Return the (x, y) coordinate for the center point of the cell that contains the specified text.  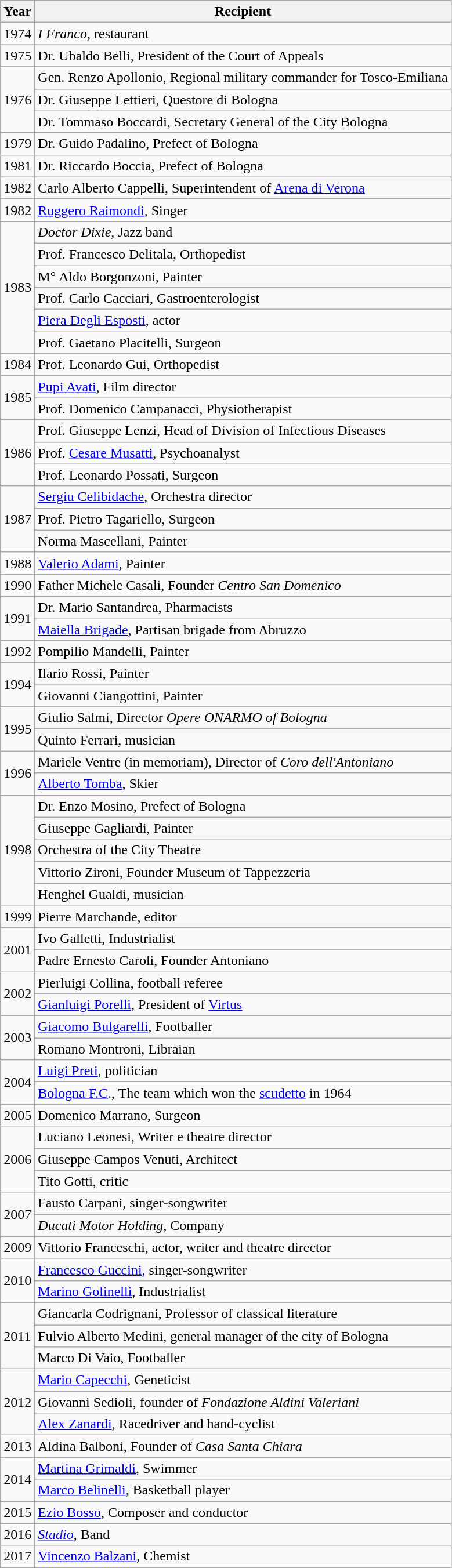
Pupi Avati, Film director (243, 387)
Prof. Francesco Delitala, Orthopedist (243, 254)
Prof. Cesare Musatti, Psychoanalyst (243, 453)
Norma Mascellani, Painter (243, 541)
Father Michele Casali, Founder Centro San Domenico (243, 585)
Marino Golinelli, Industrialist (243, 1291)
2013 (17, 1446)
Sergiu Celibidache, Orchestra director (243, 497)
Dr. Tommaso Boccardi, Secretary General of the City Bologna (243, 122)
Ruggero Raimondi, Singer (243, 210)
Prof. Giuseppe Lenzi, Head of Division of Infectious Diseases (243, 431)
Giuseppe Gagliardi, Painter (243, 828)
Giovanni Ciangottini, Painter (243, 696)
1988 (17, 563)
Martina Grimaldi, Swimmer (243, 1468)
Orchestra of the City Theatre (243, 850)
Romano Montroni, Libraian (243, 1049)
Gen. Renzo Apollonio, Regional military commander for Tosco-Emiliana (243, 78)
Giovanni Sedioli, founder of Fondazione Aldini Valeriani (243, 1402)
Vincenzo Balzani, Chemist (243, 1556)
Tito Gotti, critic (243, 1181)
Prof. Leonardo Possati, Surgeon (243, 475)
1991 (17, 618)
Recipient (243, 12)
2014 (17, 1479)
Giancarla Codrignani, Professor of classical literature (243, 1313)
1994 (17, 685)
Dr. Guido Padalino, Prefect of Bologna (243, 144)
Marco Belinelli, Basketball player (243, 1490)
M° Aldo Borgonzoni, Painter (243, 277)
2015 (17, 1512)
Pierluigi Collina, football referee (243, 983)
Dr. Mario Santandrea, Pharmacists (243, 607)
1996 (17, 773)
Luigi Preti, politician (243, 1071)
Ezio Bosso, Composer and conductor (243, 1512)
Vittorio Zironi, Founder Museum of Tappezzeria (243, 872)
2005 (17, 1115)
1986 (17, 453)
1995 (17, 729)
Carlo Alberto Cappelli, Superintendent of Arena di Verona (243, 188)
Prof. Domenico Campanacci, Physiotherapist (243, 409)
Bologna F.C., The team which won the scudetto in 1964 (243, 1093)
Pierre Marchande, editor (243, 916)
1983 (17, 287)
Prof. Carlo Cacciari, Gastroenterologist (243, 299)
2001 (17, 949)
Prof. Leonardo Gui, Orthopedist (243, 365)
Doctor Dixie, Jazz band (243, 232)
Dr. Riccardo Boccia, Prefect of Bologna (243, 166)
Domenico Marrano, Surgeon (243, 1115)
Marco Di Vaio, Footballer (243, 1358)
Prof. Pietro Tagariello, Surgeon (243, 519)
I Franco, restaurant (243, 34)
Aldina Balboni, Founder of Casa Santa Chiara (243, 1446)
Luciano Leonesi, Writer e theatre director (243, 1137)
Gianluigi Porelli, President of Virtus (243, 1005)
Stadio, Band (243, 1534)
2016 (17, 1534)
Fulvio Alberto Medini, general manager of the city of Bologna (243, 1335)
Prof. Gaetano Placitelli, Surgeon (243, 343)
Dr. Giuseppe Lettieri, Questore di Bologna (243, 100)
Pompilio Mandelli, Painter (243, 652)
Mario Capecchi, Geneticist (243, 1380)
Alberto Tomba, Skier (243, 784)
1974 (17, 34)
Ivo Galletti, Industrialist (243, 938)
2004 (17, 1082)
1990 (17, 585)
1979 (17, 144)
1987 (17, 519)
Piera Degli Esposti, actor (243, 321)
Giacomo Bulgarelli, Footballer (243, 1027)
Dr. Ubaldo Belli, President of the Court of Appeals (243, 56)
Quinto Ferrari, musician (243, 740)
2009 (17, 1247)
1992 (17, 652)
Giuseppe Campos Venuti, Architect (243, 1159)
1985 (17, 398)
Francesco Guccini, singer-songwriter (243, 1269)
Maiella Brigade, Partisan brigade from Abruzzo (243, 629)
2010 (17, 1280)
Vittorio Franceschi, actor, writer and theatre director (243, 1247)
Alex Zanardi, Racedriver and hand-cyclist (243, 1424)
1976 (17, 100)
1999 (17, 916)
Padre Ernesto Caroli, Founder Antoniano (243, 960)
2007 (17, 1214)
Mariele Ventre (in memoriam), Director of Coro dell'Antoniano (243, 762)
2012 (17, 1402)
2002 (17, 994)
Henghel Gualdi, musician (243, 894)
Ilario Rossi, Painter (243, 674)
Valerio Adami, Painter (243, 563)
2006 (17, 1159)
Dr. Enzo Mosino, Prefect of Bologna (243, 806)
2017 (17, 1556)
2011 (17, 1335)
Fausto Carpani, singer-songwriter (243, 1203)
Giulio Salmi, Director Opere ONARMO of Bologna (243, 718)
Year (17, 12)
2003 (17, 1038)
1998 (17, 850)
1984 (17, 365)
1981 (17, 166)
1975 (17, 56)
Ducati Motor Holding, Company (243, 1225)
